Pinpoint the cell where the given text exists, returning its [x, y] midpoint coordinate. 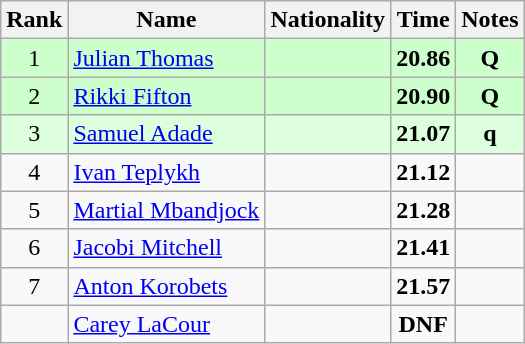
q [490, 134]
7 [34, 286]
21.57 [424, 286]
20.90 [424, 96]
Nationality [328, 20]
Notes [490, 20]
1 [34, 58]
21.07 [424, 134]
Rank [34, 20]
20.86 [424, 58]
Anton Korobets [166, 286]
21.28 [424, 210]
Samuel Adade [166, 134]
4 [34, 172]
Name [166, 20]
2 [34, 96]
Julian Thomas [166, 58]
21.12 [424, 172]
DNF [424, 324]
5 [34, 210]
Carey LaCour [166, 324]
Time [424, 20]
21.41 [424, 248]
6 [34, 248]
3 [34, 134]
Ivan Teplykh [166, 172]
Martial Mbandjock [166, 210]
Jacobi Mitchell [166, 248]
Rikki Fifton [166, 96]
